Detect which cell encompasses the target text, then output its (x, y) center coordinate. 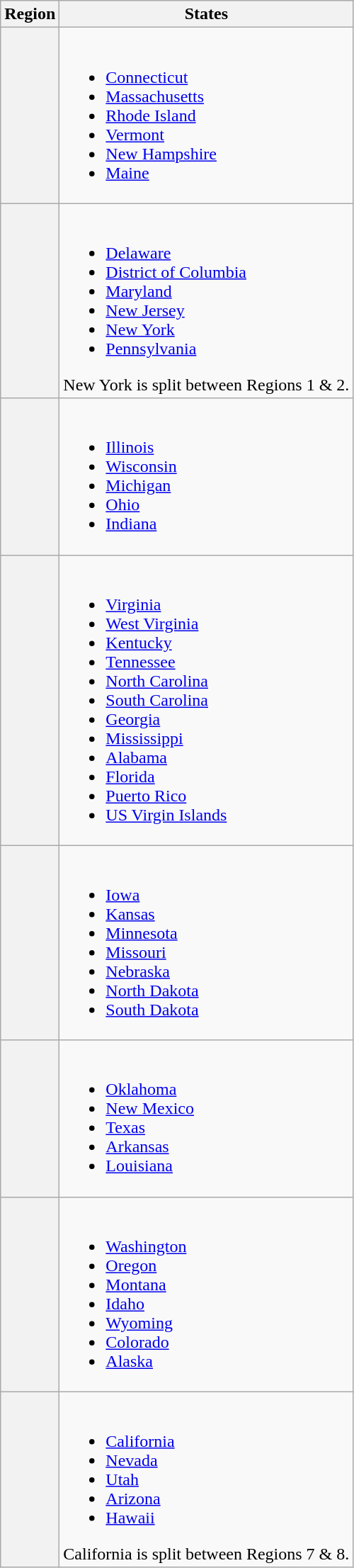
WashingtonOregonMontanaIdahoWyomingColoradoAlaska (207, 1294)
IowaKansasMinnesotaMissouriNebraskaNorth DakotaSouth Dakota (207, 942)
DelawareDistrict of ColumbiaMarylandNew JerseyNew YorkPennsylvaniaNew York is split between Regions 1 & 2. (207, 300)
OklahomaNew MexicoTexasArkansasLouisiana (207, 1118)
VirginiaWest VirginiaKentuckyTennesseeNorth CarolinaSouth CarolinaGeorgiaMississippiAlabamaFloridaPuerto RicoUS Virgin Islands (207, 700)
States (207, 14)
IllinoisWisconsinMichiganOhioIndiana (207, 476)
CaliforniaNevadaUtahArizonaHawaiiCalifornia is split between Regions 7 & 8. (207, 1479)
Region (30, 14)
ConnecticutMassachusettsRhode IslandVermontNew HampshireMaine (207, 115)
